Pinpoint the cell where the given text exists, returning its [x, y] midpoint coordinate. 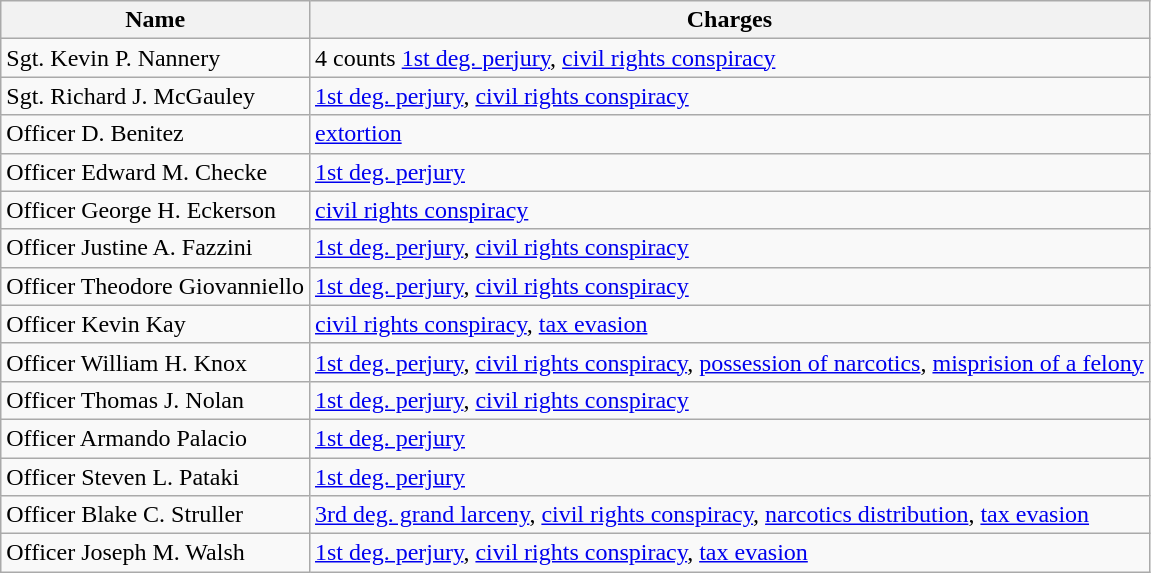
Officer D. Benitez [156, 134]
Charges [729, 20]
Officer Blake C. Struller [156, 515]
1st deg. perjury, civil rights conspiracy, possession of narcotics, misprision of a felony [729, 362]
Officer William H. Knox [156, 362]
extortion [729, 134]
Name [156, 20]
Officer Thomas J. Nolan [156, 400]
Sgt. Richard J. McGauley [156, 96]
Officer Kevin Kay [156, 324]
Officer Edward M. Checke [156, 172]
Officer Joseph M. Walsh [156, 553]
Officer Armando Palacio [156, 438]
Officer George H. Eckerson [156, 210]
Officer Theodore Giovanniello [156, 286]
4 counts 1st deg. perjury, civil rights conspiracy [729, 58]
Sgt. Kevin P. Nannery [156, 58]
Officer Steven L. Pataki [156, 477]
3rd deg. grand larceny, civil rights conspiracy, narcotics distribution, tax evasion [729, 515]
Officer Justine A. Fazzini [156, 248]
civil rights conspiracy, tax evasion [729, 324]
1st deg. perjury, civil rights conspiracy, tax evasion [729, 553]
civil rights conspiracy [729, 210]
